Pinpoint the cell where the given text exists, returning its (x, y) midpoint coordinate. 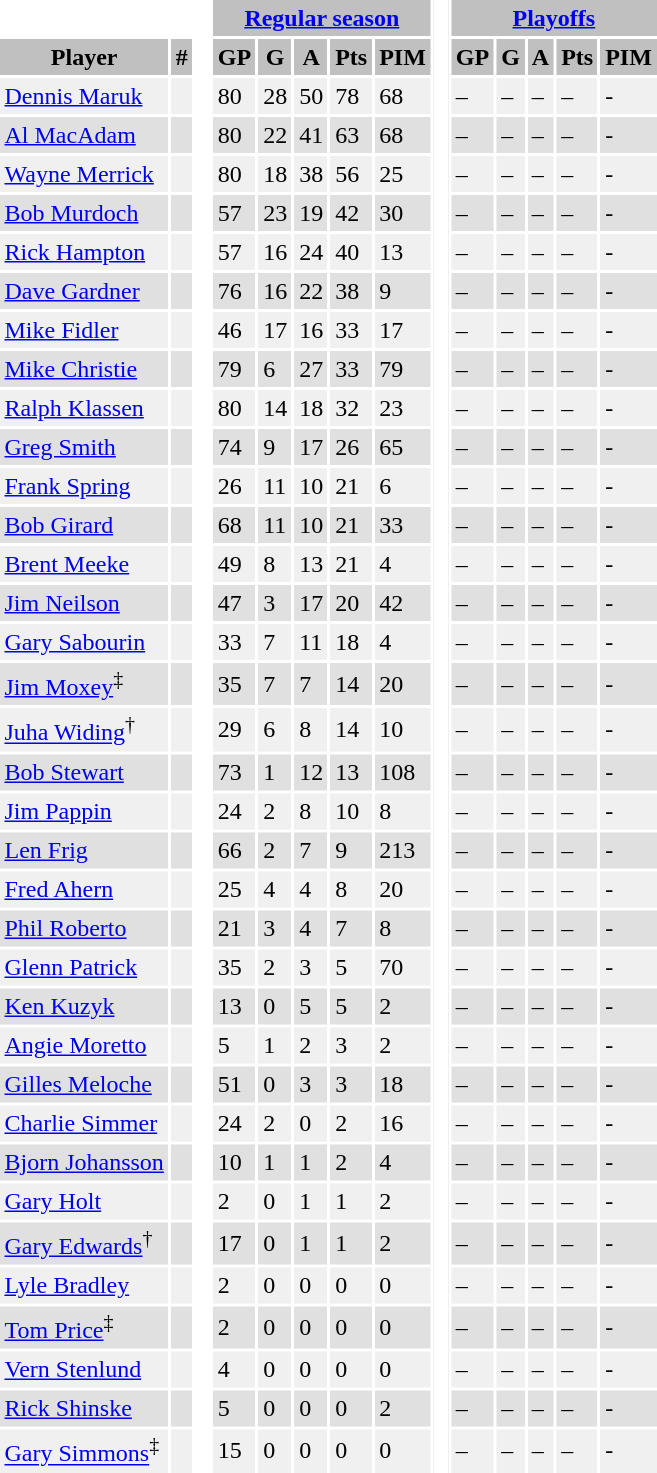
Mike Fidler (84, 330)
Regular season (322, 18)
50 (312, 96)
66 (234, 850)
Jim Neilson (84, 603)
Jim Pappin (84, 811)
15 (234, 1451)
Player (84, 57)
12 (312, 772)
Wayne Merrick (84, 174)
47 (234, 603)
Charlie Simmer (84, 1123)
29 (234, 729)
Gary Simmons‡ (84, 1451)
Phil Roberto (84, 928)
Frank Spring (84, 486)
Gary Sabourin (84, 642)
65 (403, 447)
32 (352, 408)
19 (312, 213)
41 (312, 135)
Tom Price‡ (84, 1327)
Gilles Meloche (84, 1084)
Mike Christie (84, 369)
Playoffs (554, 18)
Fred Ahern (84, 889)
78 (352, 96)
51 (234, 1084)
Juha Widing† (84, 729)
Bob Murdoch (84, 213)
56 (352, 174)
70 (403, 967)
Al MacAdam (84, 135)
Dave Gardner (84, 291)
Rick Shinske (84, 1409)
Gary Edwards† (84, 1243)
Dennis Maruk (84, 96)
# (182, 57)
73 (234, 772)
Glenn Patrick (84, 967)
Bob Stewart (84, 772)
Gary Holt (84, 1201)
Bob Girard (84, 525)
76 (234, 291)
30 (403, 213)
108 (403, 772)
Greg Smith (84, 447)
Angie Moretto (84, 1045)
Jim Moxey‡ (84, 684)
Bjorn Johansson (84, 1162)
Brent Meeke (84, 564)
63 (352, 135)
213 (403, 850)
Rick Hampton (84, 252)
Lyle Bradley (84, 1285)
40 (352, 252)
Len Frig (84, 850)
Ken Kuzyk (84, 1006)
49 (234, 564)
Vern Stenlund (84, 1370)
27 (312, 369)
Ralph Klassen (84, 408)
46 (234, 330)
28 (276, 96)
74 (234, 447)
